Locate the cell with the specified text and output its (X, Y) center coordinate. 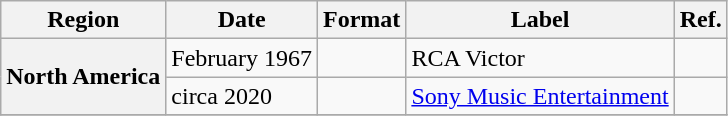
Label (540, 20)
circa 2020 (242, 96)
Date (242, 20)
February 1967 (242, 58)
Sony Music Entertainment (540, 96)
RCA Victor (540, 58)
Ref. (700, 20)
Format (361, 20)
Region (84, 20)
North America (84, 77)
